Provide the (X, Y) coordinate of the cell's center where the given text is located.  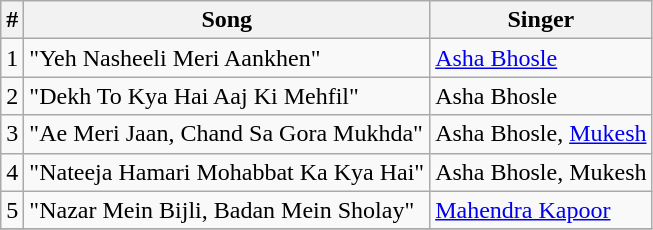
5 (12, 210)
"Nazar Mein Bijli, Badan Mein Sholay" (227, 210)
Singer (541, 20)
"Dekh To Kya Hai Aaj Ki Mehfil" (227, 96)
3 (12, 134)
2 (12, 96)
Mahendra Kapoor (541, 210)
# (12, 20)
1 (12, 58)
"Ae Meri Jaan, Chand Sa Gora Mukhda" (227, 134)
"Yeh Nasheeli Meri Aankhen" (227, 58)
4 (12, 172)
Song (227, 20)
"Nateeja Hamari Mohabbat Ka Kya Hai" (227, 172)
